Determine the (x, y) coordinate at the center of the cell enclosing the given text.  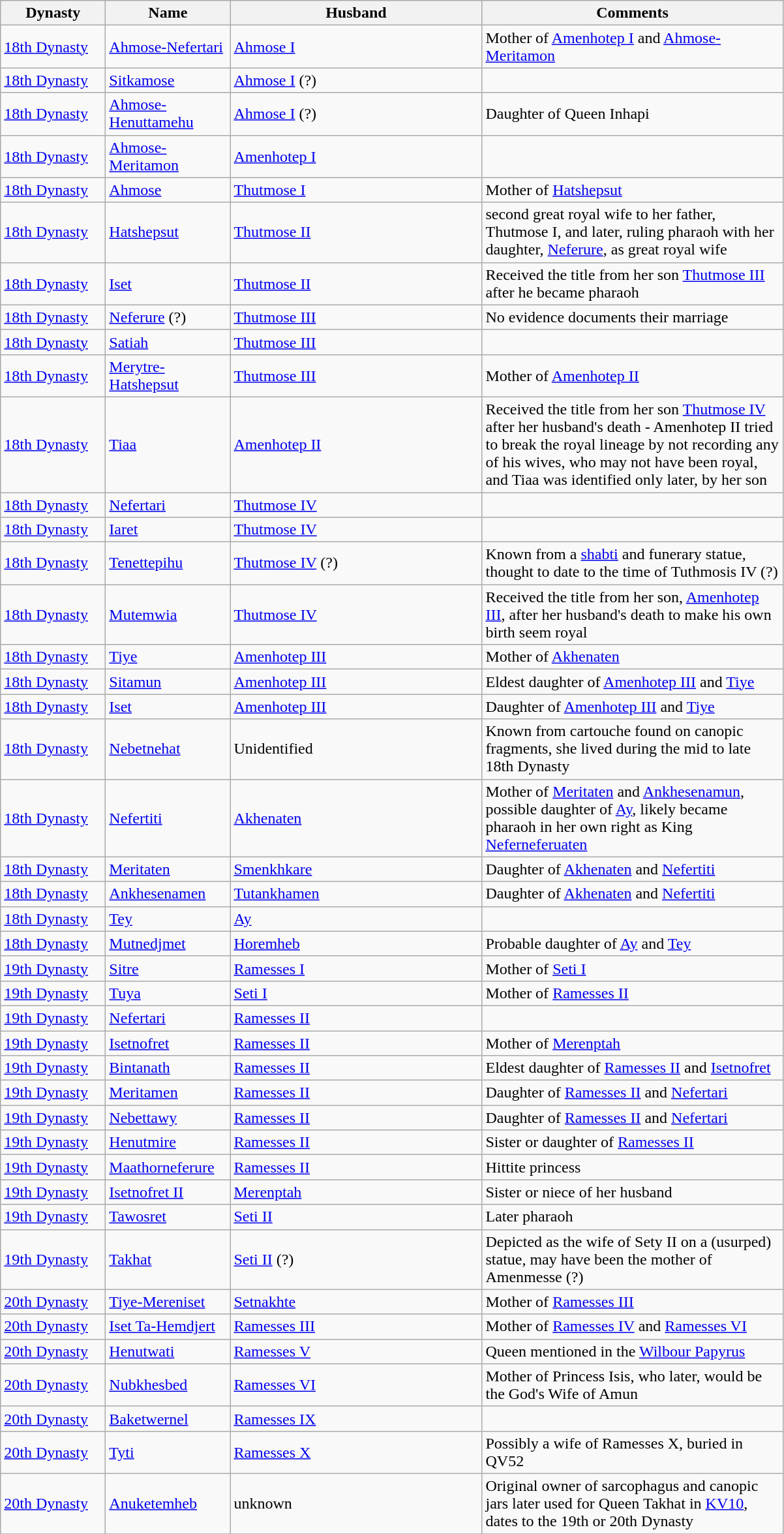
Mother of Ramesses III (633, 1302)
Mother of Meritaten and Ankhesenamun, possible daughter of Ay, likely became pharaoh in her own right as King Neferneferuaten (633, 818)
Merytre-Hatshepsut (168, 376)
Mother of Princess Isis, who later, would be the God's Wife of Amun (633, 1385)
Smenkhkare (356, 869)
Ramesses V (356, 1351)
Seti II (?) (356, 1259)
Iaret (168, 530)
Tiaa (168, 444)
Ramesses VI (356, 1385)
Ankhesenamen (168, 894)
Original owner of sarcophagus and canopic jars later used for Queen Takhat in KV10, dates to the 19th or 20th Dynasty (633, 1503)
Known from cartouche found on canopic fragments, she lived during the mid to late 18th Dynasty (633, 749)
second great royal wife to her father, Thutmose I, and later, ruling pharaoh with her daughter, Neferure, as great royal wife (633, 232)
Mother of Amenhotep II (633, 376)
Sister or niece of her husband (633, 1192)
Maathorneferure (168, 1167)
Ahmose-Henuttamehu (168, 114)
Anuketemheb (168, 1503)
Tuya (168, 993)
Baketwernel (168, 1419)
Known from a shabti and funerary statue, thought to date to the time of Tuthmosis IV (?) (633, 564)
Meritaten (168, 869)
Sitkamose (168, 80)
Seti II (356, 1217)
Nebetnehat (168, 749)
Satiah (168, 342)
Ramesses X (356, 1452)
Mother of Merenptah (633, 1043)
Iset Ta-Hemdjert (168, 1327)
Husband (356, 13)
Sitamun (168, 682)
Isetnofret (168, 1043)
Name (168, 13)
Depicted as the wife of Sety II on a (usurped) statue, may have been the mother of Amenmesse (?) (633, 1259)
Mother of Seti I (633, 968)
Setnakhte (356, 1302)
Nubkhesbed (168, 1385)
Ramesses IX (356, 1419)
Hittite princess (633, 1167)
Mother of Ramesses IV and Ramesses VI (633, 1327)
Ay (356, 919)
Meritamen (168, 1093)
Thutmose I (356, 190)
Seti I (356, 993)
Amenhotep II (356, 444)
Comments (633, 13)
Ramesses I (356, 968)
Received the title from her son, Amenhotep III, after her husband's death to make his own birth seem royal (633, 615)
Isetnofret II (168, 1192)
Nefertiti (168, 818)
No evidence documents their marriage (633, 317)
Mutemwia (168, 615)
Eldest daughter of Ramesses II and Isetnofret (633, 1068)
Ramesses III (356, 1327)
Mother of Akhenaten (633, 657)
Queen mentioned in the Wilbour Papyrus (633, 1351)
Tiye (168, 657)
Ahmose-Nefertari (168, 47)
Neferure (?) (168, 317)
unknown (356, 1503)
Ahmose (168, 190)
Unidentified (356, 749)
Mother of Hatshepsut (633, 190)
Hatshepsut (168, 232)
Nebettawy (168, 1118)
Tyti (168, 1452)
Eldest daughter of Amenhotep III and Tiye (633, 682)
Thutmose IV (?) (356, 564)
Bintanath (168, 1068)
Tey (168, 919)
Ahmose-Meritamon (168, 157)
Henutwati (168, 1351)
Mother of Ramesses II (633, 993)
Horemheb (356, 943)
Probable daughter of Ay and Tey (633, 943)
Tutankhamen (356, 894)
Takhat (168, 1259)
Tawosret (168, 1217)
Tenettepihu (168, 564)
Sister or daughter of Ramesses II (633, 1143)
Later pharaoh (633, 1217)
Tiye-Mereniset (168, 1302)
Daughter of Queen Inhapi (633, 114)
Possibly a wife of Ramesses X, buried in QV52 (633, 1452)
Akhenaten (356, 818)
Daughter of Amenhotep III and Tiye (633, 707)
Henutmire (168, 1143)
Mother of Amenhotep I and Ahmose-Meritamon (633, 47)
Amenhotep I (356, 157)
Sitre (168, 968)
Dynasty (53, 13)
Ahmose I (356, 47)
Merenptah (356, 1192)
Mutnedjmet (168, 943)
Received the title from her son Thutmose III after he became pharaoh (633, 283)
